For the text-containing cell, return its midpoint in (X, Y) coordinate format. 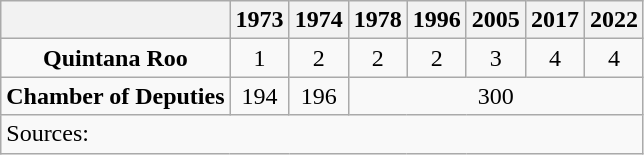
1996 (436, 20)
194 (260, 96)
1978 (378, 20)
196 (318, 96)
2017 (554, 20)
Sources: (322, 134)
2005 (496, 20)
300 (496, 96)
2022 (614, 20)
1974 (318, 20)
Quintana Roo (116, 58)
Chamber of Deputies (116, 96)
3 (496, 58)
1 (260, 58)
1973 (260, 20)
